Pinpoint the cell where the given text exists, returning its [X, Y] midpoint coordinate. 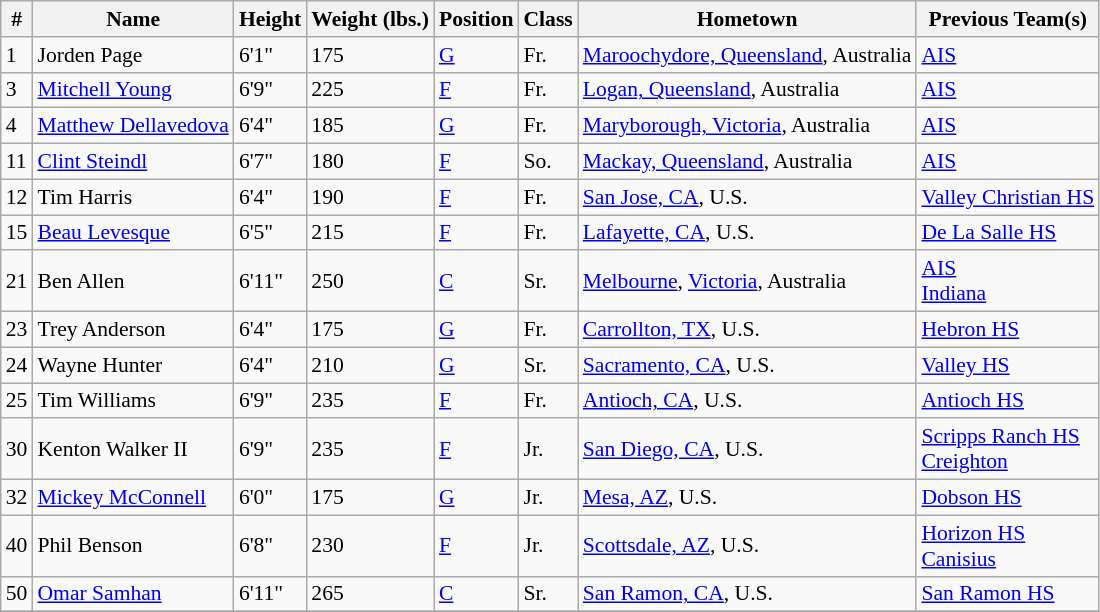
Jorden Page [132, 55]
Ben Allen [132, 282]
Antioch, CA, U.S. [748, 401]
Position [476, 19]
Valley HS [1008, 365]
Scripps Ranch HSCreighton [1008, 450]
Valley Christian HS [1008, 197]
Lafayette, CA, U.S. [748, 233]
Carrollton, TX, U.S. [748, 330]
Mackay, Queensland, Australia [748, 162]
Trey Anderson [132, 330]
6'1" [270, 55]
Kenton Walker II [132, 450]
Class [548, 19]
50 [17, 594]
Weight (lbs.) [370, 19]
15 [17, 233]
11 [17, 162]
Wayne Hunter [132, 365]
Phil Benson [132, 546]
Horizon HSCanisius [1008, 546]
Mesa, AZ, U.S. [748, 498]
Clint Steindl [132, 162]
21 [17, 282]
Scottsdale, AZ, U.S. [748, 546]
230 [370, 546]
Hebron HS [1008, 330]
# [17, 19]
6'7" [270, 162]
32 [17, 498]
Melbourne, Victoria, Australia [748, 282]
Height [270, 19]
4 [17, 126]
180 [370, 162]
Mitchell Young [132, 90]
1 [17, 55]
6'5" [270, 233]
Omar Samhan [132, 594]
Maryborough, Victoria, Australia [748, 126]
Beau Levesque [132, 233]
Tim Williams [132, 401]
3 [17, 90]
30 [17, 450]
24 [17, 365]
De La Salle HS [1008, 233]
185 [370, 126]
Hometown [748, 19]
Logan, Queensland, Australia [748, 90]
40 [17, 546]
6'8" [270, 546]
23 [17, 330]
Name [132, 19]
12 [17, 197]
250 [370, 282]
AISIndiana [1008, 282]
San Jose, CA, U.S. [748, 197]
25 [17, 401]
Matthew Dellavedova [132, 126]
225 [370, 90]
Maroochydore, Queensland, Australia [748, 55]
San Ramon HS [1008, 594]
215 [370, 233]
Sacramento, CA, U.S. [748, 365]
San Ramon, CA, U.S. [748, 594]
Mickey McConnell [132, 498]
265 [370, 594]
Antioch HS [1008, 401]
6'0" [270, 498]
Tim Harris [132, 197]
Previous Team(s) [1008, 19]
So. [548, 162]
210 [370, 365]
190 [370, 197]
Dobson HS [1008, 498]
San Diego, CA, U.S. [748, 450]
